Output the (X, Y) coordinate of the center of the cell containing the given text.  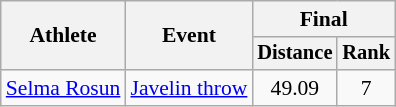
Distance (294, 54)
49.09 (294, 88)
Event (188, 36)
Athlete (64, 36)
Selma Rosun (64, 88)
Javelin throw (188, 88)
Rank (366, 54)
Final (323, 19)
7 (366, 88)
